Find where the given text appears and provide that cell's center as (X, Y) coordinate. 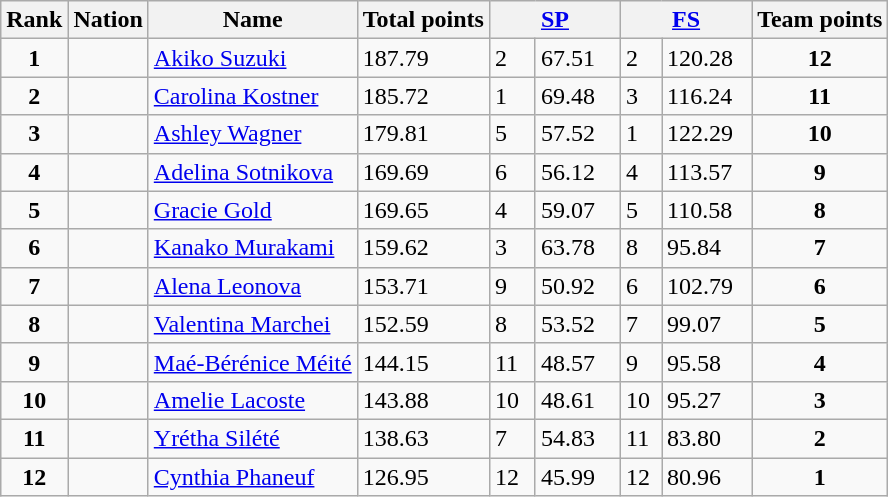
99.07 (707, 324)
Amelie Lacoste (252, 400)
Adelina Sotnikova (252, 172)
138.63 (423, 438)
120.28 (707, 58)
169.69 (423, 172)
63.78 (578, 248)
56.12 (578, 172)
83.80 (707, 438)
179.81 (423, 134)
Total points (423, 20)
122.29 (707, 134)
59.07 (578, 210)
SP (554, 20)
Kanako Murakami (252, 248)
48.61 (578, 400)
95.27 (707, 400)
Name (252, 20)
152.59 (423, 324)
116.24 (707, 96)
Gracie Gold (252, 210)
95.84 (707, 248)
67.51 (578, 58)
Yrétha Silété (252, 438)
57.52 (578, 134)
54.83 (578, 438)
Akiko Suzuki (252, 58)
Maé-Bérénice Méité (252, 362)
Rank (34, 20)
FS (686, 20)
69.48 (578, 96)
126.95 (423, 477)
102.79 (707, 286)
53.52 (578, 324)
Nation (108, 20)
Cynthia Phaneuf (252, 477)
144.15 (423, 362)
153.71 (423, 286)
110.58 (707, 210)
Ashley Wagner (252, 134)
169.65 (423, 210)
113.57 (707, 172)
Team points (820, 20)
143.88 (423, 400)
Valentina Marchei (252, 324)
Carolina Kostner (252, 96)
45.99 (578, 477)
50.92 (578, 286)
187.79 (423, 58)
185.72 (423, 96)
159.62 (423, 248)
95.58 (707, 362)
Alena Leonova (252, 286)
80.96 (707, 477)
48.57 (578, 362)
